Identify which cell holds the provided text, then report its [x, y] central coordinate. 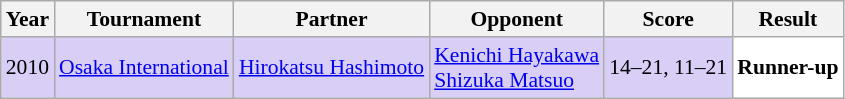
Hirokatsu Hashimoto [332, 68]
Tournament [144, 19]
Kenichi Hayakawa Shizuka Matsuo [516, 68]
14–21, 11–21 [668, 68]
Partner [332, 19]
Osaka International [144, 68]
Runner-up [788, 68]
Year [28, 19]
Opponent [516, 19]
Score [668, 19]
Result [788, 19]
2010 [28, 68]
